Capture the cell that displays the provided text and extract its (X, Y) central coordinate. 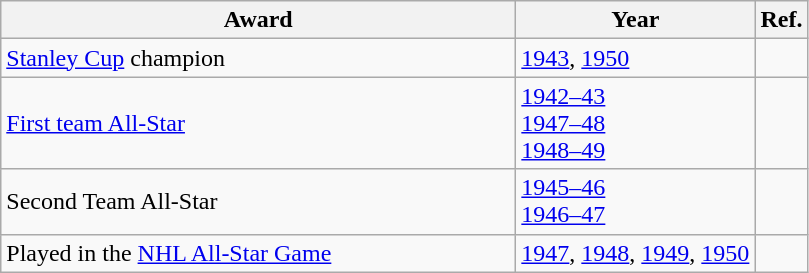
1942–431947–481948–49 (636, 123)
Played in the NHL All-Star Game (258, 253)
1947, 1948, 1949, 1950 (636, 253)
Award (258, 20)
1943, 1950 (636, 58)
First team All-Star (258, 123)
Ref. (782, 20)
1945–461946–47 (636, 202)
Year (636, 20)
Stanley Cup champion (258, 58)
Second Team All-Star (258, 202)
